Return (X, Y) of the center of cell containing provided text 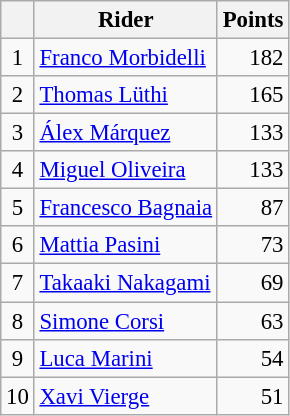
Thomas Lüthi (126, 95)
6 (18, 245)
Mattia Pasini (126, 245)
182 (252, 58)
Francesco Bagnaia (126, 208)
7 (18, 283)
69 (252, 283)
Luca Marini (126, 358)
Miguel Oliveira (126, 170)
Simone Corsi (126, 321)
63 (252, 321)
51 (252, 396)
8 (18, 321)
10 (18, 396)
Franco Morbidelli (126, 58)
5 (18, 208)
54 (252, 358)
Xavi Vierge (126, 396)
87 (252, 208)
Álex Márquez (126, 133)
73 (252, 245)
4 (18, 170)
3 (18, 133)
9 (18, 358)
Rider (126, 20)
Takaaki Nakagami (126, 283)
1 (18, 58)
2 (18, 95)
165 (252, 95)
Points (252, 20)
